From the cell containing the given text, extract its center point as (x, y) coordinate. 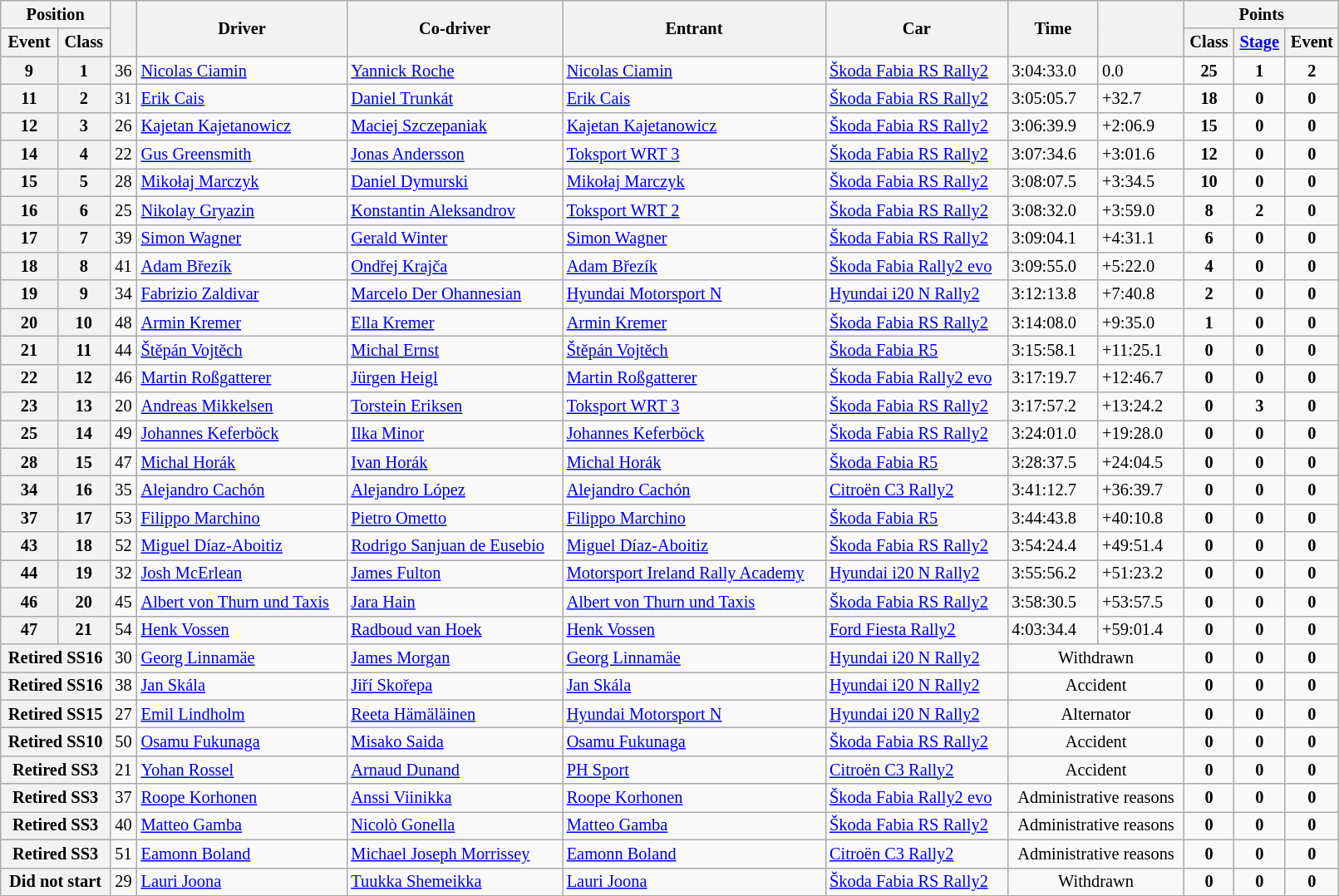
Jara Hain (454, 602)
23 (29, 406)
Driver (243, 28)
3:54:24.4 (1052, 546)
Misako Saida (454, 741)
Maciej Szczepaniak (454, 126)
43 (29, 546)
Daniel Trunkát (454, 98)
+32.7 (1140, 98)
3:28:37.5 (1052, 462)
Ella Kremer (454, 322)
49 (123, 434)
Torstein Eriksen (454, 406)
+12:46.7 (1140, 378)
Alejandro López (454, 490)
3:08:32.0 (1052, 210)
+59:01.4 (1140, 630)
Michael Joseph Morrissey (454, 854)
51 (123, 854)
Radboud van Hoek (454, 630)
Time (1052, 28)
+13:24.2 (1140, 406)
+49:51.4 (1140, 546)
+9:35.0 (1140, 322)
Andreas Mikkelsen (243, 406)
3:17:57.2 (1052, 406)
+40:10.8 (1140, 518)
+24:04.5 (1140, 462)
Josh McErlean (243, 574)
3:17:19.7 (1052, 378)
Alternator (1095, 714)
Jiří Skořepa (454, 686)
3:15:58.1 (1052, 350)
Motorsport Ireland Rally Academy (694, 574)
Anssi Viinikka (454, 798)
Co-driver (454, 28)
5 (83, 182)
13 (83, 406)
Stage (1260, 42)
0.0 (1140, 71)
48 (123, 322)
3:14:08.0 (1052, 322)
32 (123, 574)
+4:31.1 (1140, 239)
3:44:43.8 (1052, 518)
3:05:05.7 (1052, 98)
3:12:13.8 (1052, 294)
Konstantin Aleksandrov (454, 210)
PH Sport (694, 770)
40 (123, 825)
Pietro Ometto (454, 518)
Position (56, 14)
Points (1262, 14)
3:24:01.0 (1052, 434)
+36:39.7 (1140, 490)
27 (123, 714)
50 (123, 741)
+5:22.0 (1140, 266)
Arnaud Dunand (454, 770)
Jonas Andersson (454, 155)
Toksport WRT 2 (694, 210)
3:07:34.6 (1052, 155)
Retired SS15 (56, 714)
James Morgan (454, 657)
Did not start (56, 882)
7 (83, 239)
Nikolay Gryazin (243, 210)
3:41:12.7 (1052, 490)
+51:23.2 (1140, 574)
Gus Greensmith (243, 155)
Fabrizio Zaldivar (243, 294)
4:03:34.4 (1052, 630)
45 (123, 602)
3:08:07.5 (1052, 182)
Tuukka Shemeikka (454, 882)
Car (916, 28)
54 (123, 630)
3:55:56.2 (1052, 574)
29 (123, 882)
James Fulton (454, 574)
3:09:04.1 (1052, 239)
39 (123, 239)
Ivan Horák (454, 462)
Michal Ernst (454, 350)
Ondřej Krajča (454, 266)
Entrant (694, 28)
+53:57.5 (1140, 602)
Retired SS10 (56, 741)
Reeta Hämäläinen (454, 714)
Daniel Dymurski (454, 182)
3:04:33.0 (1052, 71)
Emil Lindholm (243, 714)
38 (123, 686)
31 (123, 98)
Marcelo Der Ohannesian (454, 294)
52 (123, 546)
Ilka Minor (454, 434)
+11:25.1 (1140, 350)
30 (123, 657)
Ford Fiesta Rally2 (916, 630)
+3:59.0 (1140, 210)
+2:06.9 (1140, 126)
3:58:30.5 (1052, 602)
Gerald Winter (454, 239)
+19:28.0 (1140, 434)
Nicolò Gonella (454, 825)
Jürgen Heigl (454, 378)
Yannick Roche (454, 71)
53 (123, 518)
+3:34.5 (1140, 182)
3:06:39.9 (1052, 126)
+3:01.6 (1140, 155)
41 (123, 266)
+7:40.8 (1140, 294)
26 (123, 126)
Yohan Rossel (243, 770)
35 (123, 490)
Rodrigo Sanjuan de Eusebio (454, 546)
36 (123, 71)
3:09:55.0 (1052, 266)
